Identify which cell holds the provided text, then report its (x, y) central coordinate. 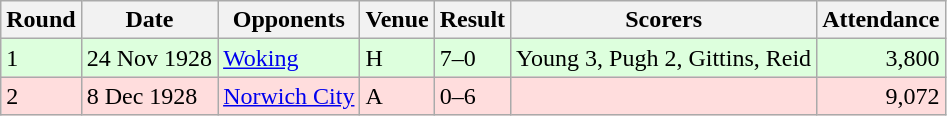
Opponents (289, 20)
H (397, 58)
1 (41, 58)
Scorers (664, 20)
2 (41, 96)
7–0 (472, 58)
A (397, 96)
Round (41, 20)
Date (149, 20)
Young 3, Pugh 2, Gittins, Reid (664, 58)
9,072 (881, 96)
Attendance (881, 20)
3,800 (881, 58)
0–6 (472, 96)
24 Nov 1928 (149, 58)
8 Dec 1928 (149, 96)
Venue (397, 20)
Woking (289, 58)
Norwich City (289, 96)
Result (472, 20)
